Scan for the cell matching the given text and deliver its [x, y] coordinate at center. 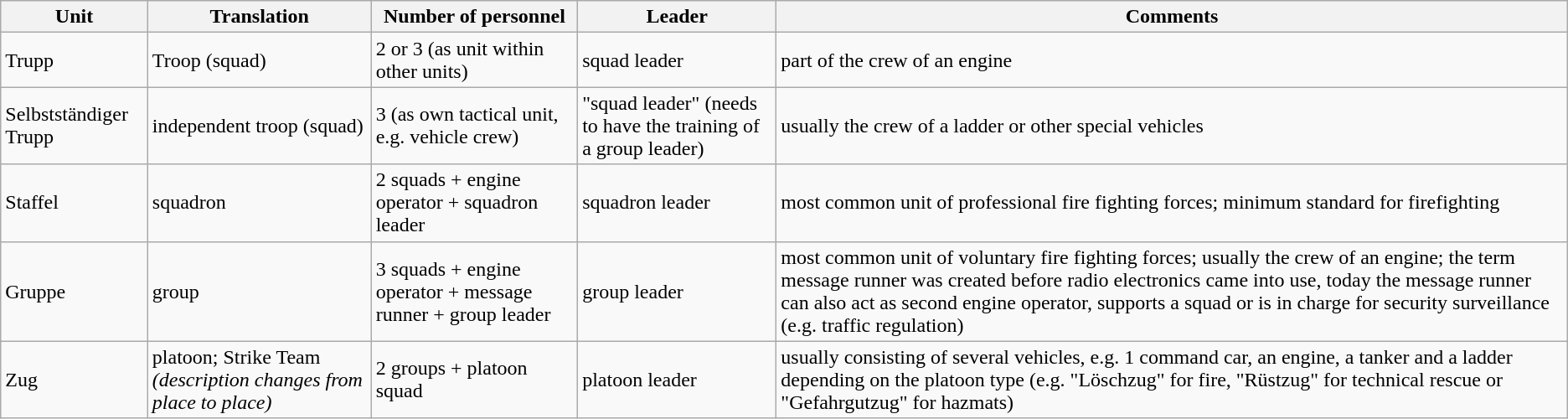
most common unit of professional fire fighting forces; minimum standard for firefighting [1172, 203]
usually the crew of a ladder or other special vehicles [1172, 126]
Unit [75, 17]
Comments [1172, 17]
Translation [260, 17]
"squad leader" (needs to have the training of a group leader) [677, 126]
Troop (squad) [260, 60]
squadron [260, 203]
platoon leader [677, 380]
group [260, 292]
Leader [677, 17]
2 squads + engine operator + squadron leader [474, 203]
Trupp [75, 60]
Staffel [75, 203]
Gruppe [75, 292]
Zug [75, 380]
independent troop (squad) [260, 126]
platoon; Strike Team (description changes from place to place) [260, 380]
squadron leader [677, 203]
2 groups + platoon squad [474, 380]
squad leader [677, 60]
2 or 3 (as unit within other units) [474, 60]
part of the crew of an engine [1172, 60]
3 squads + engine operator + message runner + group leader [474, 292]
group leader [677, 292]
3 (as own tactical unit, e.g. vehicle crew) [474, 126]
Selbstständiger Trupp [75, 126]
Number of personnel [474, 17]
